Detect which cell encompasses the target text, then output its [x, y] center coordinate. 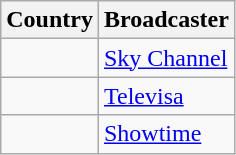
Televisa [166, 96]
Broadcaster [166, 20]
Sky Channel [166, 58]
Country [50, 20]
Showtime [166, 134]
